Provide the [X, Y] coordinate of the cell's center where the given text is located.  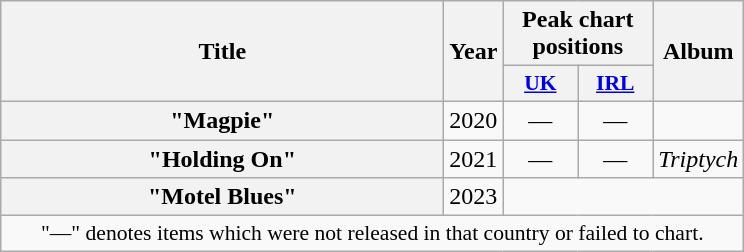
"—" denotes items which were not released in that country or failed to chart. [372, 234]
2020 [474, 120]
Triptych [698, 159]
2021 [474, 159]
"Motel Blues" [222, 197]
Album [698, 52]
Peak chart positions [578, 34]
"Magpie" [222, 120]
"Holding On" [222, 159]
Year [474, 52]
Title [222, 52]
2023 [474, 197]
UK [540, 84]
IRL [616, 84]
